Provide the [X, Y] coordinate of the cell's center where the given text is located.  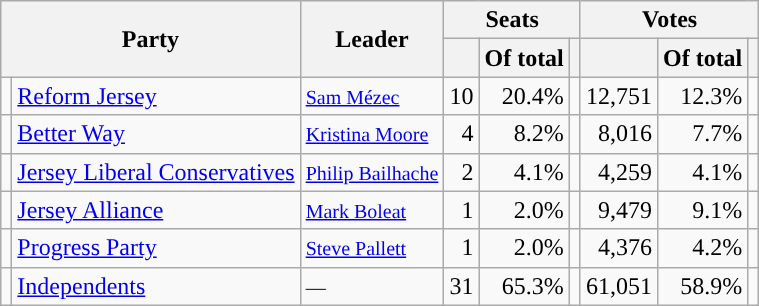
20.4% [524, 96]
10 [462, 96]
65.3% [524, 286]
Sam Mézec [372, 96]
— [372, 286]
Kristina Moore [372, 134]
Jersey Liberal Conservatives [156, 172]
4,376 [618, 248]
31 [462, 286]
Leader [372, 39]
2 [462, 172]
7.7% [702, 134]
61,051 [618, 286]
4,259 [618, 172]
12,751 [618, 96]
4 [462, 134]
Steve Pallett [372, 248]
Philip Bailhache [372, 172]
12.3% [702, 96]
58.9% [702, 286]
Mark Boleat [372, 210]
8.2% [524, 134]
Votes [669, 20]
Better Way [156, 134]
9.1% [702, 210]
Progress Party [156, 248]
Reform Jersey [156, 96]
Independents [156, 286]
9,479 [618, 210]
8,016 [618, 134]
4.2% [702, 248]
Party [150, 39]
Jersey Alliance [156, 210]
Seats [512, 20]
